Search for the cell housing the specified text and yield its (X, Y) center coordinate. 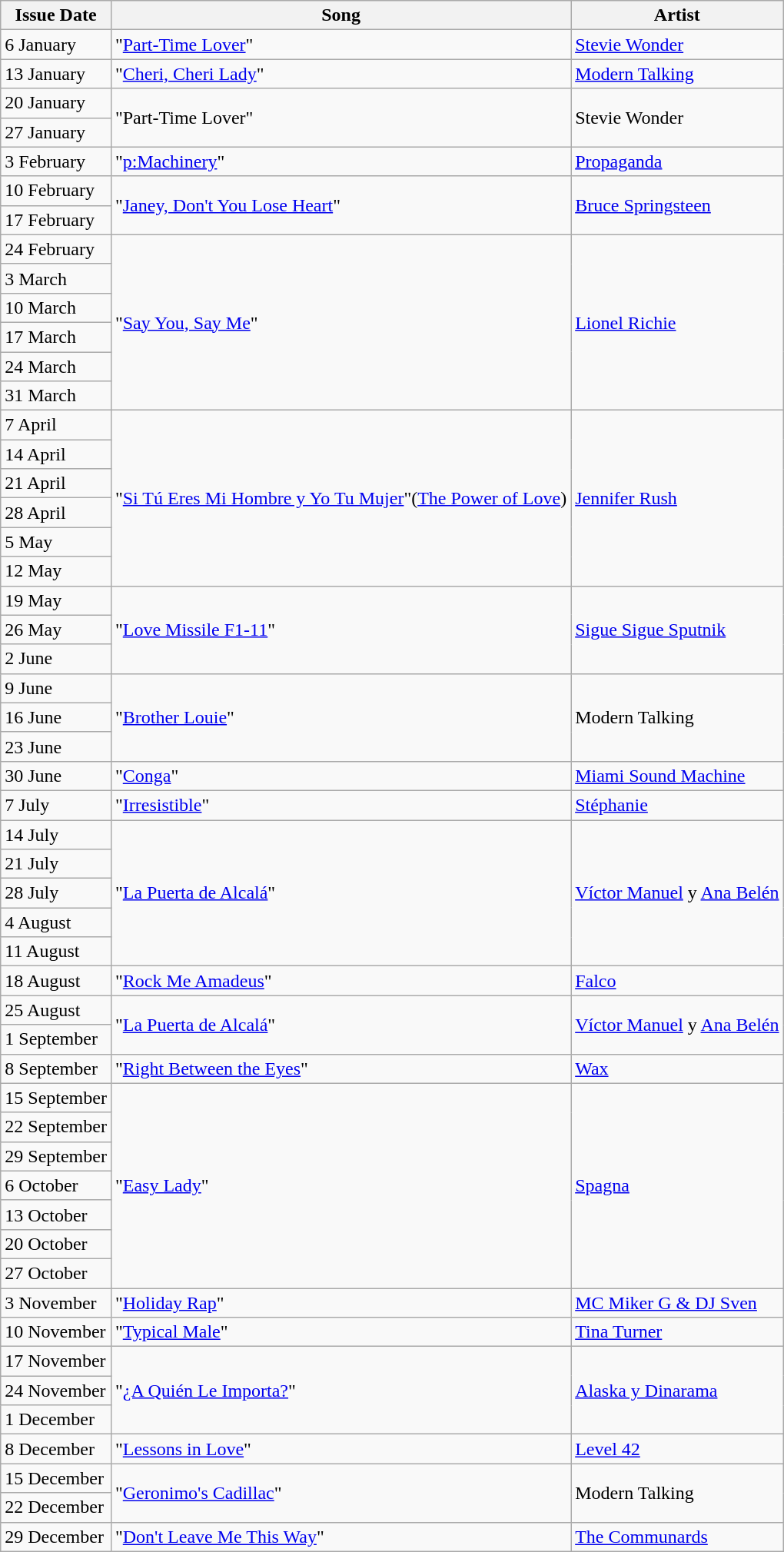
"Right Between the Eyes" (341, 1068)
"Say You, Say Me" (341, 322)
26 May (56, 630)
15 December (56, 1478)
30 June (56, 776)
Lionel Richie (677, 322)
Issue Date (56, 15)
17 March (56, 337)
The Communards (677, 1537)
27 October (56, 1273)
"Rock Me Amadeus" (341, 981)
"Geronimo's Cadillac" (341, 1493)
"Don't Leave Me This Way" (341, 1537)
17 November (56, 1361)
Bruce Springsteen (677, 205)
"Typical Male" (341, 1332)
6 October (56, 1185)
Propaganda (677, 161)
"Si Tú Eres Mi Hombre y Yo Tu Mujer"(The Power of Love) (341, 498)
7 July (56, 805)
Artist (677, 15)
3 March (56, 278)
Sigue Sigue Sputnik (677, 630)
20 October (56, 1244)
20 January (56, 103)
11 August (56, 952)
"Cheri, Cheri Lady" (341, 74)
28 July (56, 893)
"Lessons in Love" (341, 1449)
24 November (56, 1391)
Jennifer Rush (677, 498)
"Conga" (341, 776)
Spagna (677, 1185)
17 February (56, 220)
3 November (56, 1303)
"Holiday Rap" (341, 1303)
10 February (56, 191)
Song (341, 15)
29 December (56, 1537)
27 January (56, 132)
13 October (56, 1215)
19 May (56, 600)
14 April (56, 454)
10 November (56, 1332)
10 March (56, 307)
28 April (56, 513)
"Easy Lady" (341, 1185)
Tina Turner (677, 1332)
5 May (56, 542)
3 February (56, 161)
22 December (56, 1507)
4 August (56, 922)
8 September (56, 1068)
Wax (677, 1068)
15 September (56, 1098)
1 September (56, 1039)
7 April (56, 425)
Stéphanie (677, 805)
29 September (56, 1156)
21 July (56, 864)
"¿A Quién Le Importa?" (341, 1391)
"Janey, Don't You Lose Heart" (341, 205)
14 July (56, 834)
9 June (56, 688)
8 December (56, 1449)
Miami Sound Machine (677, 776)
Alaska y Dinarama (677, 1391)
16 June (56, 717)
2 June (56, 659)
21 April (56, 484)
23 June (56, 746)
6 January (56, 45)
24 February (56, 249)
22 September (56, 1127)
24 March (56, 367)
"Brother Louie" (341, 717)
"Irresistible" (341, 805)
"Love Missile F1-11" (341, 630)
12 May (56, 571)
25 August (56, 1010)
31 March (56, 396)
13 January (56, 74)
MC Miker G & DJ Sven (677, 1303)
18 August (56, 981)
"p:Machinery" (341, 161)
Level 42 (677, 1449)
1 December (56, 1420)
Falco (677, 981)
